Find where the given text appears and provide that cell's center as (X, Y) coordinate. 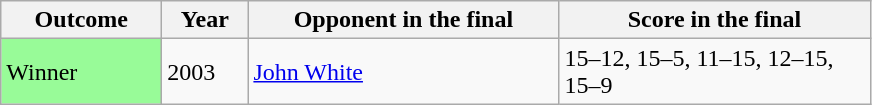
15–12, 15–5, 11–15, 12–15, 15–9 (714, 72)
2003 (205, 72)
Opponent in the final (404, 20)
Score in the final (714, 20)
John White (404, 72)
Outcome (82, 20)
Year (205, 20)
Winner (82, 72)
